Identify which cell holds the provided text, then report its (x, y) central coordinate. 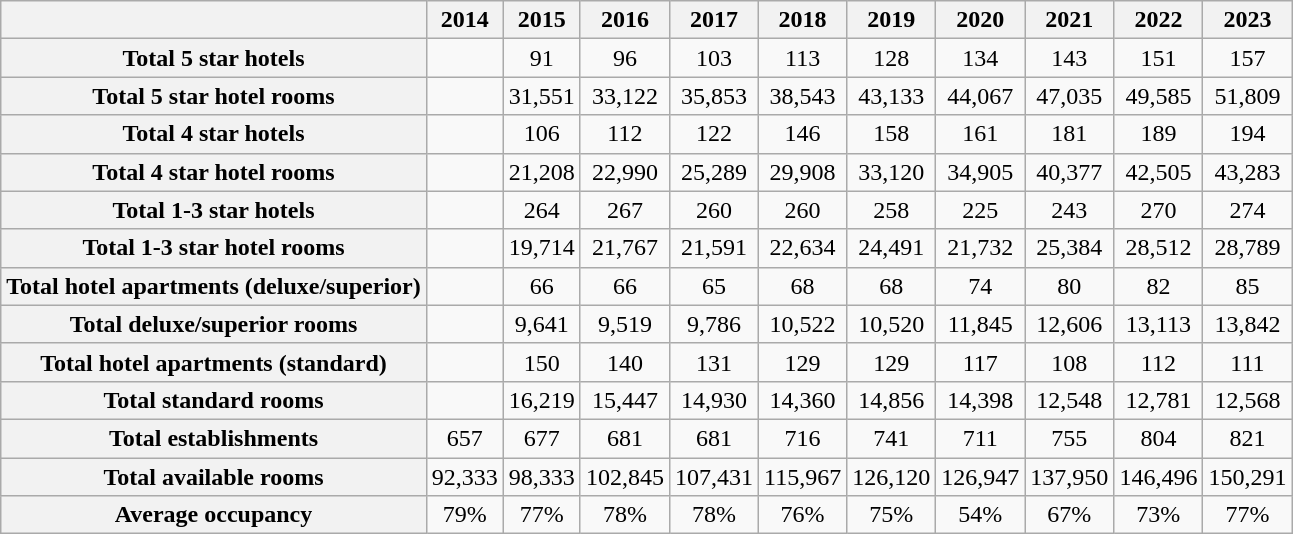
115,967 (802, 477)
Total available rooms (214, 477)
35,853 (714, 96)
128 (892, 58)
98,333 (542, 477)
74 (980, 286)
150,291 (1248, 477)
47,035 (1070, 96)
274 (1248, 210)
40,377 (1070, 172)
270 (1158, 210)
75% (892, 515)
15,447 (624, 400)
103 (714, 58)
Total 4 star hotels (214, 134)
258 (892, 210)
134 (980, 58)
51,809 (1248, 96)
Total hotel apartments (standard) (214, 362)
49,585 (1158, 96)
21,767 (624, 248)
14,930 (714, 400)
2020 (980, 20)
2023 (1248, 20)
741 (892, 438)
Total standard rooms (214, 400)
146 (802, 134)
677 (542, 438)
108 (1070, 362)
85 (1248, 286)
Total 1-3 star hotels (214, 210)
821 (1248, 438)
2014 (464, 20)
755 (1070, 438)
28,512 (1158, 248)
44,067 (980, 96)
122 (714, 134)
2015 (542, 20)
2016 (624, 20)
Total 5 star hotels (214, 58)
107,431 (714, 477)
157 (1248, 58)
25,384 (1070, 248)
657 (464, 438)
267 (624, 210)
82 (1158, 286)
38,543 (802, 96)
102,845 (624, 477)
143 (1070, 58)
19,714 (542, 248)
12,606 (1070, 324)
137,950 (1070, 477)
29,908 (802, 172)
43,133 (892, 96)
76% (802, 515)
9,786 (714, 324)
194 (1248, 134)
189 (1158, 134)
21,208 (542, 172)
Total 5 star hotel rooms (214, 96)
33,120 (892, 172)
711 (980, 438)
126,947 (980, 477)
131 (714, 362)
22,634 (802, 248)
126,120 (892, 477)
111 (1248, 362)
13,842 (1248, 324)
158 (892, 134)
43,283 (1248, 172)
80 (1070, 286)
Total deluxe/superior rooms (214, 324)
54% (980, 515)
225 (980, 210)
10,522 (802, 324)
96 (624, 58)
16,219 (542, 400)
24,491 (892, 248)
161 (980, 134)
67% (1070, 515)
79% (464, 515)
264 (542, 210)
12,781 (1158, 400)
10,520 (892, 324)
146,496 (1158, 477)
42,505 (1158, 172)
14,856 (892, 400)
117 (980, 362)
9,641 (542, 324)
Total establishments (214, 438)
91 (542, 58)
31,551 (542, 96)
65 (714, 286)
2017 (714, 20)
Total hotel apartments (deluxe/superior) (214, 286)
716 (802, 438)
151 (1158, 58)
21,732 (980, 248)
25,289 (714, 172)
181 (1070, 134)
113 (802, 58)
9,519 (624, 324)
243 (1070, 210)
73% (1158, 515)
92,333 (464, 477)
804 (1158, 438)
12,568 (1248, 400)
150 (542, 362)
2022 (1158, 20)
11,845 (980, 324)
13,113 (1158, 324)
22,990 (624, 172)
106 (542, 134)
Average occupancy (214, 515)
Total 4 star hotel rooms (214, 172)
12,548 (1070, 400)
140 (624, 362)
14,398 (980, 400)
28,789 (1248, 248)
21,591 (714, 248)
14,360 (802, 400)
33,122 (624, 96)
2019 (892, 20)
2021 (1070, 20)
34,905 (980, 172)
2018 (802, 20)
Total 1-3 star hotel rooms (214, 248)
